Scan for the cell matching the given text and deliver its (x, y) coordinate at center. 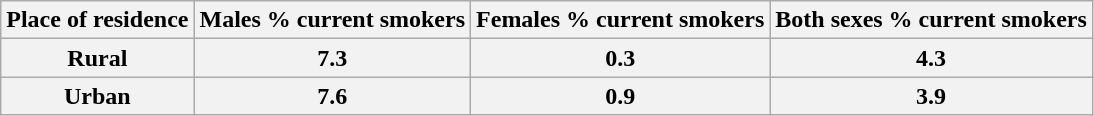
4.3 (932, 58)
0.9 (620, 96)
7.3 (332, 58)
0.3 (620, 58)
Rural (98, 58)
Females % current smokers (620, 20)
Males % current smokers (332, 20)
3.9 (932, 96)
Place of residence (98, 20)
7.6 (332, 96)
Both sexes % current smokers (932, 20)
Urban (98, 96)
